Pinpoint the cell where the given text exists, returning its (x, y) midpoint coordinate. 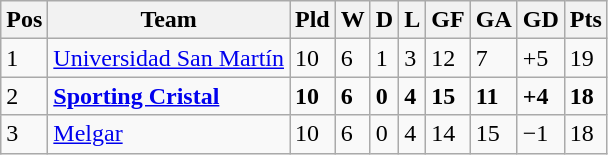
19 (586, 58)
Sporting Cristal (169, 96)
Pld (313, 20)
Universidad San Martín (169, 58)
−1 (540, 134)
7 (494, 58)
Melgar (169, 134)
+4 (540, 96)
14 (448, 134)
D (384, 20)
L (412, 20)
GD (540, 20)
Team (169, 20)
Pts (586, 20)
GA (494, 20)
W (352, 20)
11 (494, 96)
+5 (540, 58)
GF (448, 20)
Pos (24, 20)
12 (448, 58)
2 (24, 96)
